For the text-containing cell, return its midpoint in [x, y] coordinate format. 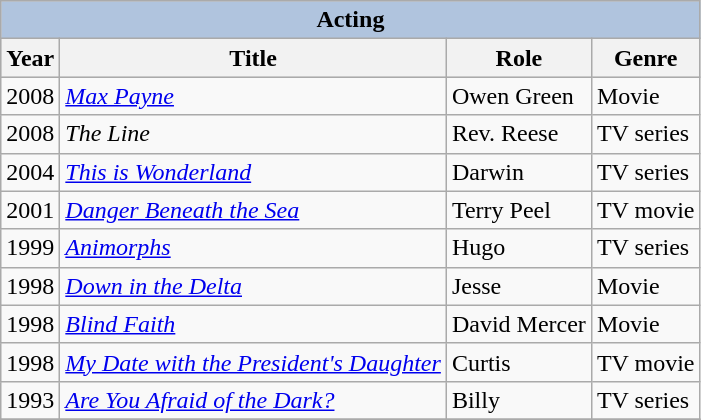
Jesse [518, 286]
David Mercer [518, 324]
2001 [30, 210]
Acting [350, 20]
1999 [30, 248]
Darwin [518, 172]
Down in the Delta [254, 286]
2004 [30, 172]
Terry Peel [518, 210]
My Date with the President's Daughter [254, 362]
Title [254, 58]
Year [30, 58]
Max Payne [254, 96]
Blind Faith [254, 324]
This is Wonderland [254, 172]
The Line [254, 134]
1993 [30, 400]
Curtis [518, 362]
Rev. Reese [518, 134]
Role [518, 58]
Animorphs [254, 248]
Billy [518, 400]
Hugo [518, 248]
Are You Afraid of the Dark? [254, 400]
Genre [646, 58]
Danger Beneath the Sea [254, 210]
Owen Green [518, 96]
